Return the (x, y) coordinate for the center point of the cell that contains the specified text.  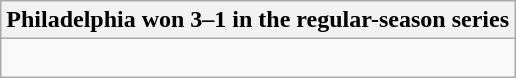
Philadelphia won 3–1 in the regular-season series (258, 20)
